Find where the given text appears and provide that cell's center as [X, Y] coordinate. 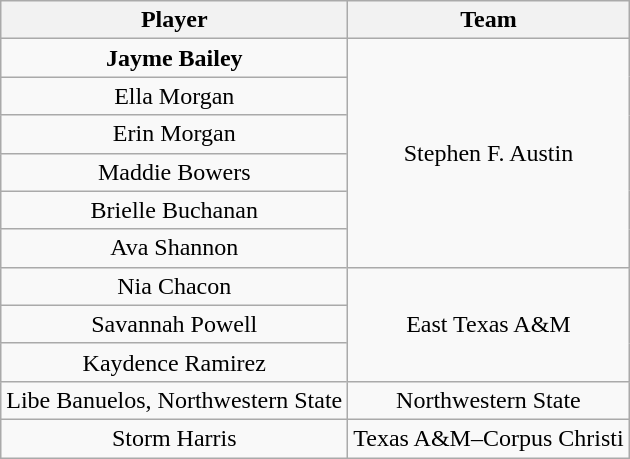
Nia Chacon [174, 286]
Libe Banuelos, Northwestern State [174, 400]
Storm Harris [174, 438]
Stephen F. Austin [488, 153]
Player [174, 20]
Northwestern State [488, 400]
East Texas A&M [488, 324]
Texas A&M–Corpus Christi [488, 438]
Maddie Bowers [174, 172]
Ella Morgan [174, 96]
Erin Morgan [174, 134]
Savannah Powell [174, 324]
Kaydence Ramirez [174, 362]
Team [488, 20]
Ava Shannon [174, 248]
Jayme Bailey [174, 58]
Brielle Buchanan [174, 210]
